Return the (X, Y) coordinate for the center point of the cell that contains the specified text.  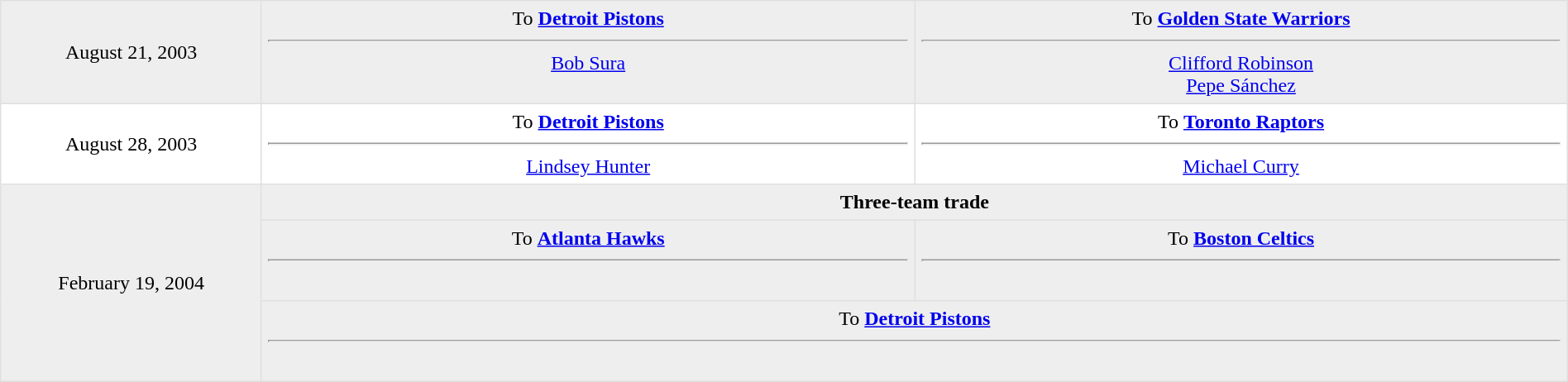
To Detroit Pistons (915, 341)
August 21, 2003 (131, 52)
To Golden State WarriorsClifford RobinsonPepe Sánchez (1241, 52)
To Toronto RaptorsMichael Curry (1241, 144)
Three-team trade (915, 203)
February 19, 2004 (131, 283)
To Boston Celtics (1241, 260)
To Detroit PistonsBob Sura (587, 52)
To Atlanta Hawks (587, 260)
To Detroit PistonsLindsey Hunter (587, 144)
August 28, 2003 (131, 144)
